Output the (X, Y) coordinate of the center of the cell containing the given text.  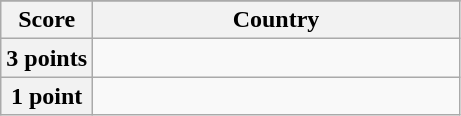
Country (276, 20)
1 point (47, 96)
3 points (47, 58)
Score (47, 20)
